Find where the given text appears and provide that cell's center as [x, y] coordinate. 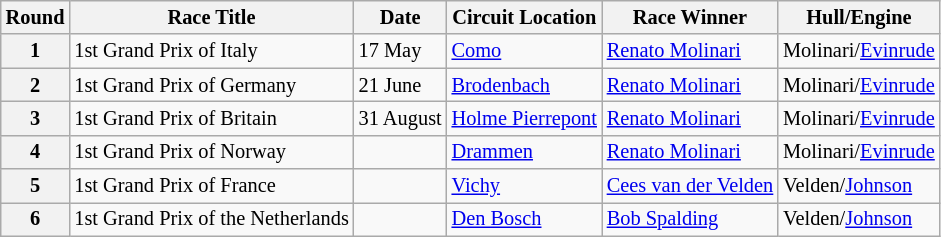
1st Grand Prix of France [211, 186]
2 [36, 85]
1st Grand Prix of Norway [211, 152]
3 [36, 118]
21 June [400, 85]
6 [36, 219]
Circuit Location [524, 17]
Hull/Engine [858, 17]
17 May [400, 51]
Race Winner [690, 17]
Bob Spalding [690, 219]
Drammen [524, 152]
4 [36, 152]
1st Grand Prix of Italy [211, 51]
Cees van der Velden [690, 186]
Den Bosch [524, 219]
Vichy [524, 186]
1st Grand Prix of Britain [211, 118]
Round [36, 17]
Como [524, 51]
Date [400, 17]
1st Grand Prix of the Netherlands [211, 219]
Holme Pierrepont [524, 118]
5 [36, 186]
Race Title [211, 17]
Brodenbach [524, 85]
31 August [400, 118]
1 [36, 51]
1st Grand Prix of Germany [211, 85]
